Identify which cell holds the provided text, then report its [x, y] central coordinate. 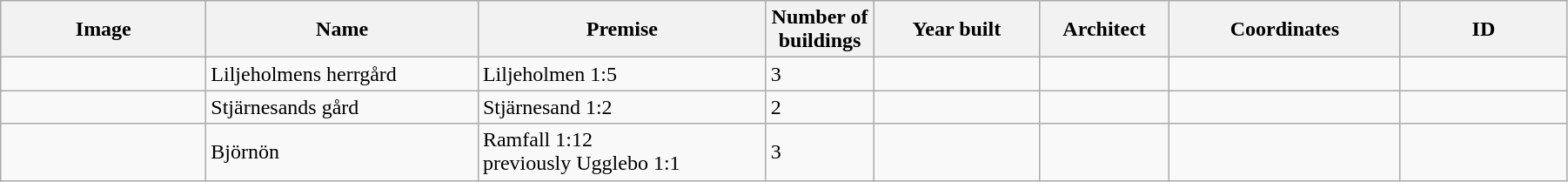
Liljeholmens herrgård [343, 74]
Premise [621, 30]
Stjärnesands gård [343, 107]
Björnön [343, 152]
Name [343, 30]
Image [104, 30]
Ramfall 1:12previously Ugglebo 1:1 [621, 152]
Liljeholmen 1:5 [621, 74]
ID [1483, 30]
2 [820, 107]
Stjärnesand 1:2 [621, 107]
Year built [957, 30]
Coordinates [1284, 30]
Number ofbuildings [820, 30]
Architect [1104, 30]
